Identify which cell holds the provided text, then report its [x, y] central coordinate. 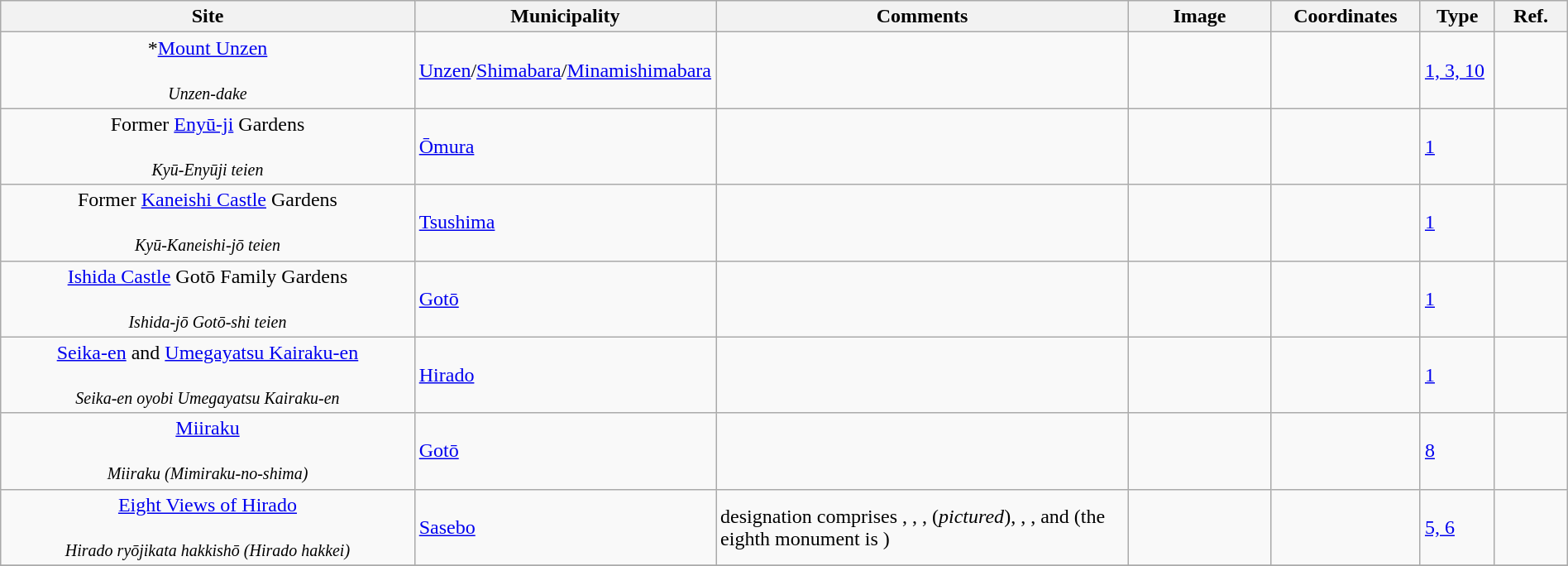
1, 3, 10 [1457, 70]
Ishida Castle Gotō Family GardensIshida-jō Gotō-shi teien [208, 299]
*Mount UnzenUnzen-dake [208, 70]
Eight Views of HiradoHirado ryōjikata hakkishō (Hirado hakkei) [208, 527]
Unzen/Shimabara/Minamishimabara [565, 70]
Former Enyū-ji GardensKyū-Enyūji teien [208, 146]
Former Kaneishi Castle GardensKyū-Kaneishi-jō teien [208, 223]
MiirakuMiiraku (Mimiraku-no-shima) [208, 451]
Tsushima [565, 223]
Coordinates [1345, 17]
Hirado [565, 375]
Sasebo [565, 527]
Type [1457, 17]
Ref. [1531, 17]
Seika-en and Umegayatsu Kairaku-enSeika-en oyobi Umegayatsu Kairaku-en [208, 375]
5, 6 [1457, 527]
Image [1200, 17]
Comments [923, 17]
Ōmura [565, 146]
8 [1457, 451]
Site [208, 17]
designation comprises , , , (pictured), , , and (the eighth monument is ) [923, 527]
Municipality [565, 17]
